Pinpoint the cell where the given text exists, returning its [x, y] midpoint coordinate. 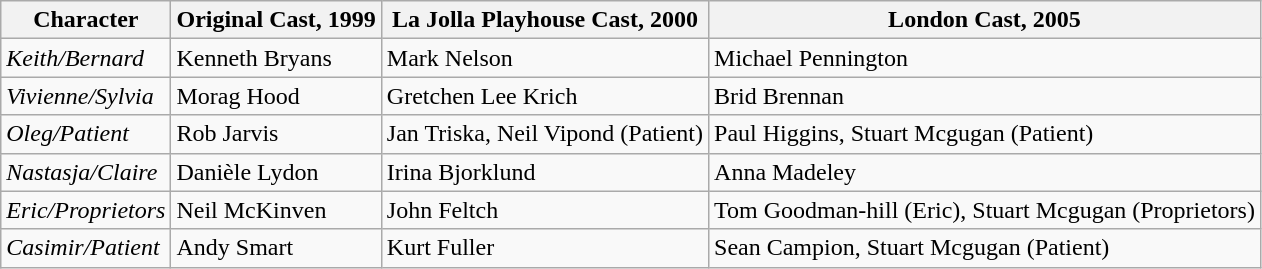
Keith/Bernard [86, 58]
Paul Higgins, Stuart Mcgugan (Patient) [985, 134]
Danièle Lydon [276, 172]
John Feltch [544, 210]
Vivienne/Sylvia [86, 96]
Michael Pennington [985, 58]
Nastasja/Claire [86, 172]
Morag Hood [276, 96]
Jan Triska, Neil Vipond (Patient) [544, 134]
Tom Goodman-hill (Eric), Stuart Mcgugan (Proprietors) [985, 210]
Mark Nelson [544, 58]
Kurt Fuller [544, 248]
Oleg/Patient [86, 134]
Sean Campion, Stuart Mcgugan (Patient) [985, 248]
Irina Bjorklund [544, 172]
Character [86, 20]
London Cast, 2005 [985, 20]
Casimir/Patient [86, 248]
Andy Smart [276, 248]
Eric/Proprietors [86, 210]
Original Cast, 1999 [276, 20]
La Jolla Playhouse Cast, 2000 [544, 20]
Anna Madeley [985, 172]
Kenneth Bryans [276, 58]
Brid Brennan [985, 96]
Neil McKinven [276, 210]
Gretchen Lee Krich [544, 96]
Rob Jarvis [276, 134]
